Identify which cell holds the provided text, then report its (X, Y) central coordinate. 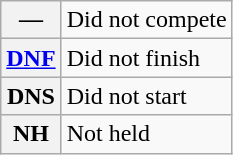
Did not finish (146, 58)
DNS (31, 96)
Did not compete (146, 20)
NH (31, 134)
Did not start (146, 96)
— (31, 20)
Not held (146, 134)
DNF (31, 58)
